Scan for the cell matching the given text and deliver its [x, y] coordinate at center. 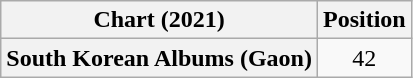
Chart (2021) [160, 20]
South Korean Albums (Gaon) [160, 58]
Position [364, 20]
42 [364, 58]
